Search for the cell housing the specified text and yield its [x, y] center coordinate. 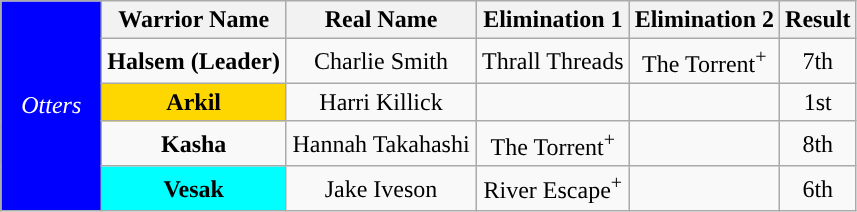
Thrall Threads [554, 62]
Halsem (Leader) [194, 62]
Hannah Takahashi [380, 144]
River Escape+ [554, 188]
Harri Killick [380, 102]
Result [818, 20]
7th [818, 62]
6th [818, 188]
Arkil [194, 102]
Otters [52, 106]
1st [818, 102]
Elimination 2 [704, 20]
Kasha [194, 144]
Real Name [380, 20]
Warrior Name [194, 20]
Charlie Smith [380, 62]
Jake Iveson [380, 188]
8th [818, 144]
Elimination 1 [554, 20]
Vesak [194, 188]
